Provide the [X, Y] coordinate of the cell's center where the given text is located.  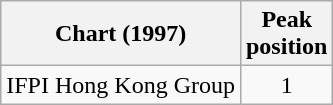
Chart (1997) [121, 34]
IFPI Hong Kong Group [121, 85]
1 [286, 85]
Peakposition [286, 34]
